Identify which cell holds the provided text, then report its [x, y] central coordinate. 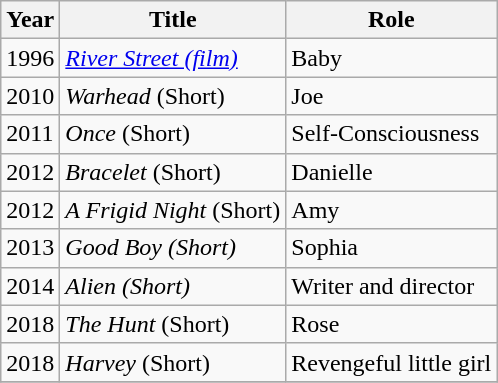
A Frigid Night (Short) [173, 210]
Title [173, 20]
Good Boy (Short) [173, 248]
Alien (Short) [173, 286]
Rose [392, 324]
River Street (film) [173, 58]
2014 [30, 286]
Writer and director [392, 286]
Sophia [392, 248]
Warhead (Short) [173, 96]
Bracelet (Short) [173, 172]
Self-Consciousness [392, 134]
2013 [30, 248]
Revengeful little girl [392, 362]
Amy [392, 210]
Joe [392, 96]
2011 [30, 134]
Role [392, 20]
Year [30, 20]
Once (Short) [173, 134]
Harvey (Short) [173, 362]
1996 [30, 58]
The Hunt (Short) [173, 324]
Danielle [392, 172]
2010 [30, 96]
Baby [392, 58]
